For the text-containing cell, return its midpoint in [X, Y] coordinate format. 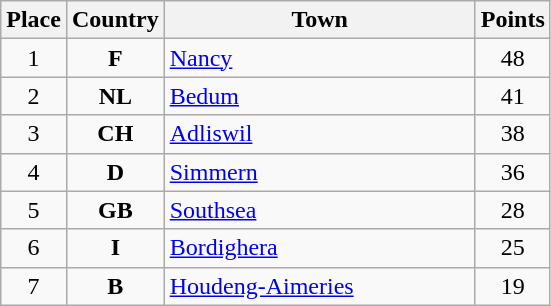
6 [34, 248]
GB [115, 210]
48 [512, 58]
25 [512, 248]
Southsea [320, 210]
2 [34, 96]
Country [115, 20]
Place [34, 20]
Houdeng-Aimeries [320, 286]
4 [34, 172]
36 [512, 172]
Bedum [320, 96]
19 [512, 286]
Points [512, 20]
1 [34, 58]
Nancy [320, 58]
7 [34, 286]
41 [512, 96]
D [115, 172]
Adliswil [320, 134]
NL [115, 96]
38 [512, 134]
CH [115, 134]
I [115, 248]
Bordighera [320, 248]
5 [34, 210]
28 [512, 210]
B [115, 286]
3 [34, 134]
Simmern [320, 172]
F [115, 58]
Town [320, 20]
